Capture the cell that displays the provided text and extract its [x, y] central coordinate. 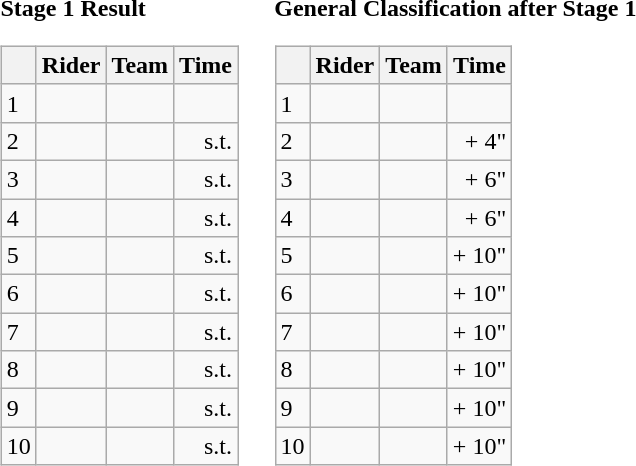
+ 4" [479, 141]
